Provide the (X, Y) coordinate of the cell's center where the given text is located.  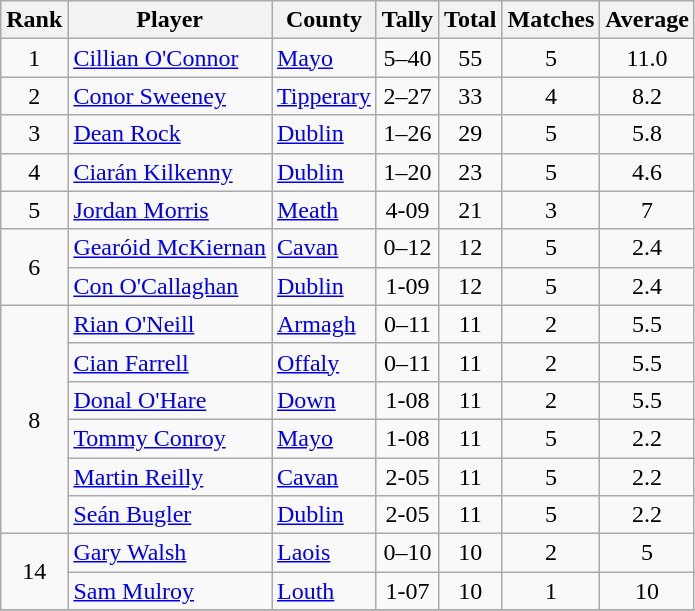
Tally (407, 20)
8.2 (648, 96)
8 (34, 419)
55 (471, 58)
Conor Sweeney (170, 96)
1-07 (407, 591)
4.6 (648, 172)
Armagh (324, 324)
Average (648, 20)
Meath (324, 210)
1-09 (407, 286)
Dean Rock (170, 134)
Martin Reilly (170, 477)
33 (471, 96)
5–40 (407, 58)
Cian Farrell (170, 362)
0–10 (407, 553)
Offaly (324, 362)
Tommy Conroy (170, 438)
Rank (34, 20)
29 (471, 134)
5.8 (648, 134)
Ciarán Kilkenny (170, 172)
Cillian O'Connor (170, 58)
21 (471, 210)
Seán Bugler (170, 515)
14 (34, 572)
2–27 (407, 96)
Rian O'Neill (170, 324)
Gearóid McKiernan (170, 248)
6 (34, 267)
7 (648, 210)
Con O'Callaghan (170, 286)
Laois (324, 553)
Player (170, 20)
11.0 (648, 58)
Gary Walsh (170, 553)
1–26 (407, 134)
Matches (551, 20)
Jordan Morris (170, 210)
Down (324, 400)
Total (471, 20)
0–12 (407, 248)
Louth (324, 591)
Tipperary (324, 96)
County (324, 20)
1–20 (407, 172)
Donal O'Hare (170, 400)
23 (471, 172)
Sam Mulroy (170, 591)
4-09 (407, 210)
